Search for the cell housing the specified text and yield its [x, y] center coordinate. 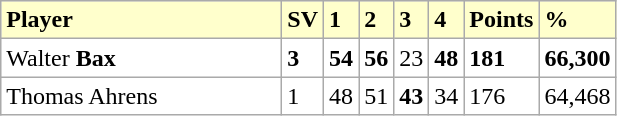
43 [412, 96]
Walter Bax [142, 58]
181 [502, 58]
Thomas Ahrens [142, 96]
34 [446, 96]
51 [376, 96]
Points [502, 20]
2 [376, 20]
56 [376, 58]
4 [446, 20]
64,468 [578, 96]
54 [342, 58]
% [578, 20]
66,300 [578, 58]
23 [412, 58]
Player [142, 20]
176 [502, 96]
SV [303, 20]
